From the cell containing the given text, extract its center point as [X, Y] coordinate. 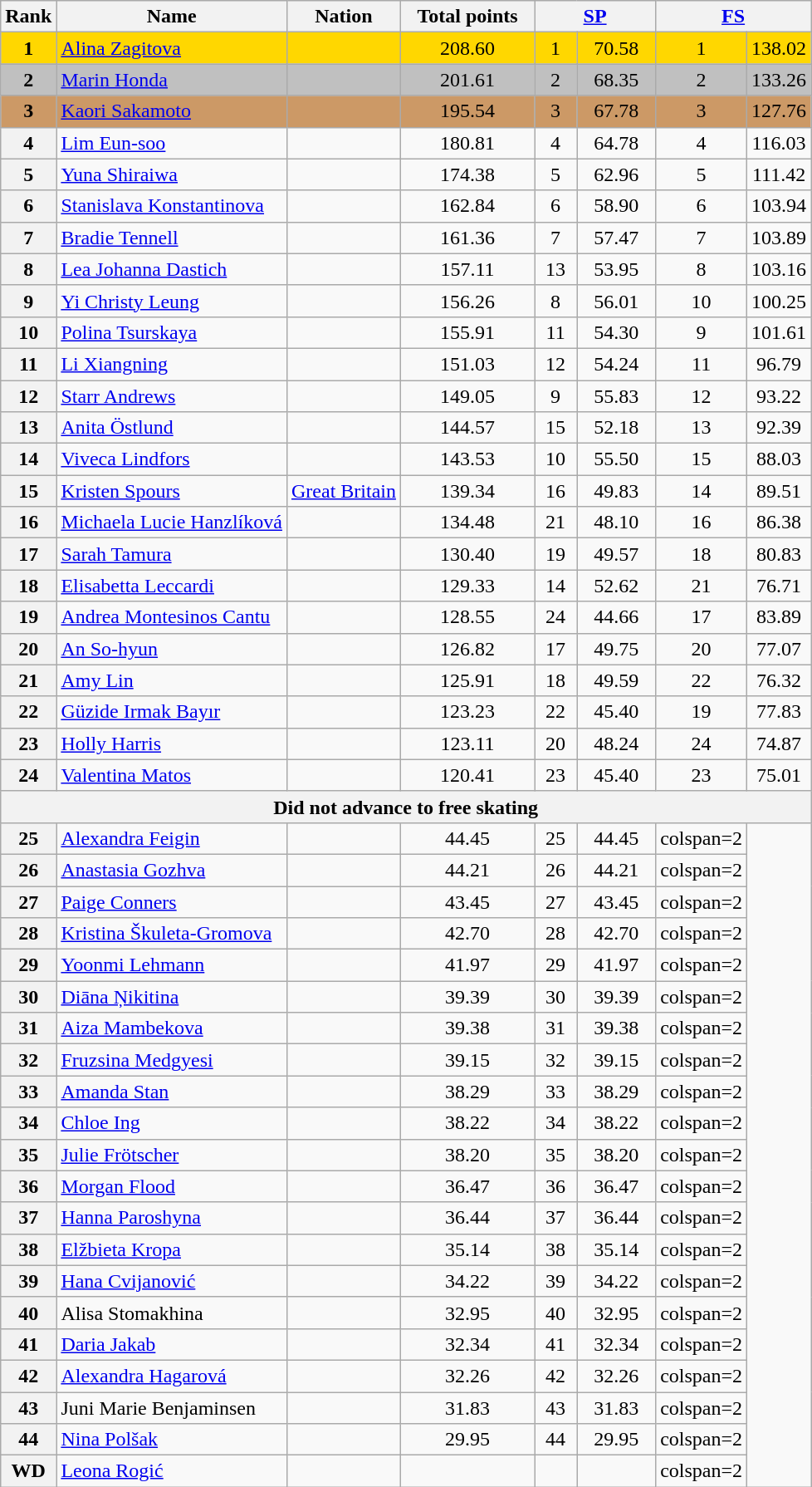
144.57 [467, 428]
Julie Frötscher [172, 1155]
89.51 [779, 491]
52.18 [616, 428]
156.26 [467, 301]
Amy Lin [172, 680]
Andrea Montesinos Cantu [172, 617]
Lea Johanna Dastich [172, 269]
75.01 [779, 775]
48.24 [616, 743]
Lim Eun-soo [172, 143]
Anita Östlund [172, 428]
53.95 [616, 269]
Kaori Sakamoto [172, 111]
80.83 [779, 554]
48.10 [616, 523]
Fruzsina Medgyesi [172, 1060]
126.82 [467, 649]
44.66 [616, 617]
Anastasia Gozhva [172, 870]
Alisa Stomakhina [172, 1313]
103.16 [779, 269]
Paige Conners [172, 901]
Hana Cvijanović [172, 1281]
151.03 [467, 364]
52.62 [616, 586]
Elisabetta Leccardi [172, 586]
Juni Marie Benjaminsen [172, 1408]
139.34 [467, 491]
49.83 [616, 491]
123.11 [467, 743]
Li Xiangning [172, 364]
SP [595, 17]
Sarah Tamura [172, 554]
An So-hyun [172, 649]
129.33 [467, 586]
134.48 [467, 523]
195.54 [467, 111]
Total points [467, 17]
Yi Christy Leung [172, 301]
Rank [28, 17]
174.38 [467, 174]
Viveca Lindfors [172, 459]
Polina Tsurskaya [172, 332]
162.84 [467, 206]
49.59 [616, 680]
76.71 [779, 586]
Did not advance to free skating [406, 807]
Kristina Škuleta-Gromova [172, 934]
133.26 [779, 80]
67.78 [616, 111]
Amanda Stan [172, 1092]
Alexandra Feigin [172, 838]
180.81 [467, 143]
Nina Polšak [172, 1440]
64.78 [616, 143]
201.61 [467, 80]
103.89 [779, 238]
Daria Jakab [172, 1344]
49.75 [616, 649]
Stanislava Konstantinova [172, 206]
Michaela Lucie Hanzlíková [172, 523]
Chloe Ing [172, 1123]
Alina Zagitova [172, 48]
100.25 [779, 301]
77.83 [779, 712]
111.42 [779, 174]
74.87 [779, 743]
155.91 [467, 332]
Alexandra Hagarová [172, 1376]
157.11 [467, 269]
76.32 [779, 680]
125.91 [467, 680]
Morgan Flood [172, 1186]
120.41 [467, 775]
Diāna Ņikitina [172, 997]
Holly Harris [172, 743]
Leona Rogić [172, 1471]
123.23 [467, 712]
Great Britain [344, 491]
55.50 [616, 459]
54.24 [616, 364]
Bradie Tennell [172, 238]
Hanna Paroshyna [172, 1218]
Aiza Mambekova [172, 1028]
WD [28, 1471]
Elžbieta Kropa [172, 1249]
55.83 [616, 396]
103.94 [779, 206]
58.90 [616, 206]
62.96 [616, 174]
57.47 [616, 238]
Yuna Shiraiwa [172, 174]
88.03 [779, 459]
FS [734, 17]
127.76 [779, 111]
Marin Honda [172, 80]
101.61 [779, 332]
116.03 [779, 143]
83.89 [779, 617]
49.57 [616, 554]
68.35 [616, 80]
92.39 [779, 428]
Yoonmi Lehmann [172, 965]
54.30 [616, 332]
Nation [344, 17]
Starr Andrews [172, 396]
138.02 [779, 48]
161.36 [467, 238]
Name [172, 17]
Kristen Spours [172, 491]
77.07 [779, 649]
86.38 [779, 523]
Valentina Matos [172, 775]
Güzide Irmak Bayır [172, 712]
130.40 [467, 554]
56.01 [616, 301]
93.22 [779, 396]
70.58 [616, 48]
143.53 [467, 459]
96.79 [779, 364]
208.60 [467, 48]
128.55 [467, 617]
149.05 [467, 396]
